Capture the cell that displays the provided text and extract its (X, Y) central coordinate. 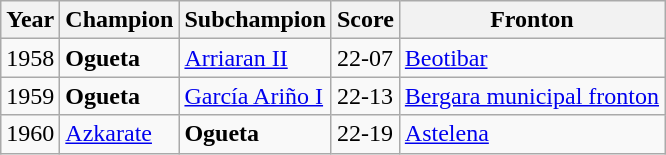
22-07 (365, 58)
Fronton (532, 20)
1958 (30, 58)
Champion (120, 20)
Subchampion (255, 20)
Astelena (532, 134)
Year (30, 20)
García Ariño I (255, 96)
22-13 (365, 96)
1960 (30, 134)
1959 (30, 96)
22-19 (365, 134)
Beotibar (532, 58)
Arriaran II (255, 58)
Bergara municipal fronton (532, 96)
Azkarate (120, 134)
Score (365, 20)
